Identify which cell holds the provided text, then report its (X, Y) central coordinate. 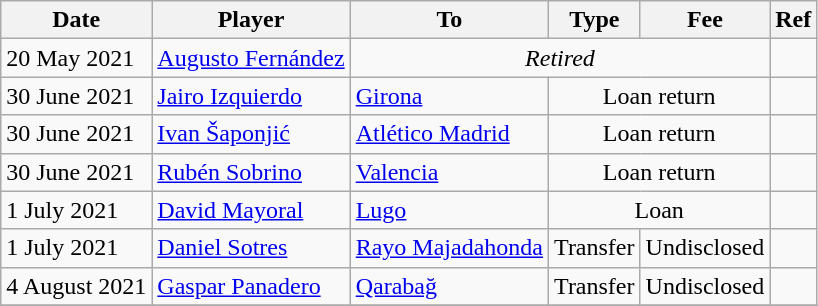
Rubén Sobrino (251, 172)
Retired (560, 58)
Girona (449, 96)
Loan (660, 210)
Qarabağ (449, 286)
Rayo Majadahonda (449, 248)
Type (595, 20)
To (449, 20)
Augusto Fernández (251, 58)
Lugo (449, 210)
David Mayoral (251, 210)
Player (251, 20)
Daniel Sotres (251, 248)
4 August 2021 (76, 286)
Valencia (449, 172)
Gaspar Panadero (251, 286)
Ref (794, 20)
Fee (705, 20)
Ivan Šaponjić (251, 134)
Atlético Madrid (449, 134)
20 May 2021 (76, 58)
Date (76, 20)
Jairo Izquierdo (251, 96)
